Detect which cell encompasses the target text, then output its (X, Y) center coordinate. 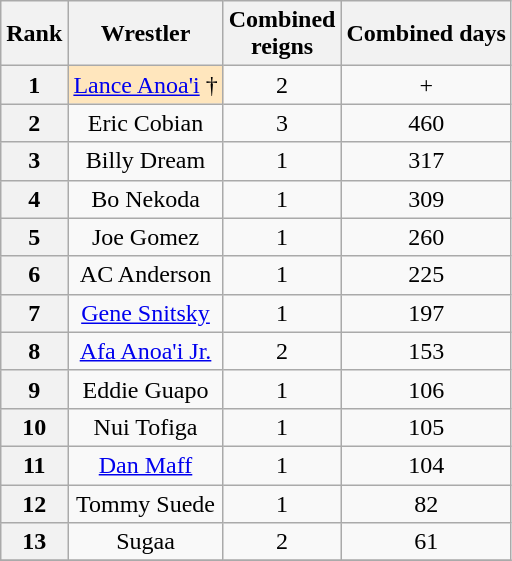
11 (34, 465)
7 (34, 313)
Joe Gomez (146, 237)
12 (34, 503)
Gene Snitsky (146, 313)
Dan Maff (146, 465)
Rank (34, 34)
Wrestler (146, 34)
260 (426, 237)
Eric Cobian (146, 123)
82 (426, 503)
317 (426, 161)
5 (34, 237)
197 (426, 313)
6 (34, 275)
Combined days (426, 34)
Billy Dream (146, 161)
Afa Anoa'i Jr. (146, 351)
309 (426, 199)
Tommy Suede (146, 503)
10 (34, 427)
Combinedreigns (282, 34)
104 (426, 465)
106 (426, 389)
225 (426, 275)
Lance Anoa'i † (146, 85)
+ (426, 85)
Bo Nekoda (146, 199)
4 (34, 199)
8 (34, 351)
460 (426, 123)
9 (34, 389)
61 (426, 542)
13 (34, 542)
Nui Tofiga (146, 427)
105 (426, 427)
Eddie Guapo (146, 389)
Sugaa (146, 542)
153 (426, 351)
AC Anderson (146, 275)
